Determine the [X, Y] coordinate at the center of the cell enclosing the given text.  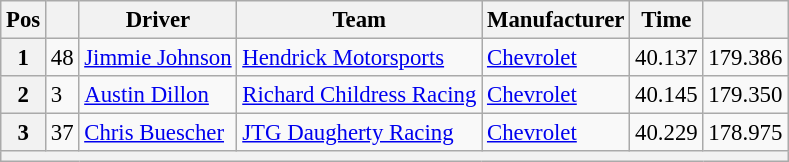
Richard Childress Racing [360, 95]
1 [24, 58]
Time [666, 20]
Pos [24, 20]
48 [62, 58]
Austin Dillon [158, 95]
179.386 [746, 58]
178.975 [746, 133]
Team [360, 20]
40.229 [666, 133]
37 [62, 133]
Driver [158, 20]
Jimmie Johnson [158, 58]
Chris Buescher [158, 133]
Manufacturer [556, 20]
Hendrick Motorsports [360, 58]
179.350 [746, 95]
JTG Daugherty Racing [360, 133]
2 [24, 95]
40.145 [666, 95]
40.137 [666, 58]
